Return [x, y] of the center of cell containing provided text 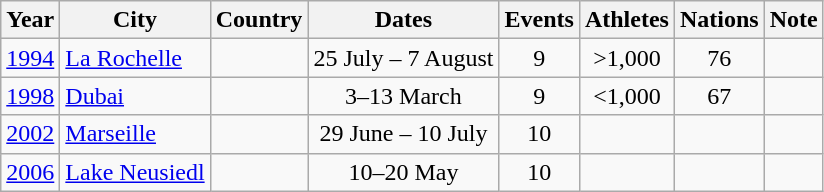
2006 [30, 172]
Marseille [135, 134]
Athletes [626, 20]
City [135, 20]
La Rochelle [135, 58]
2002 [30, 134]
1994 [30, 58]
67 [719, 96]
Note [794, 20]
25 July – 7 August [404, 58]
>1,000 [626, 58]
Country [259, 20]
Dates [404, 20]
1998 [30, 96]
29 June – 10 July [404, 134]
Year [30, 20]
76 [719, 58]
Lake Neusiedl [135, 172]
Events [539, 20]
Nations [719, 20]
10–20 May [404, 172]
3–13 March [404, 96]
Dubai [135, 96]
<1,000 [626, 96]
